Pinpoint the cell where the given text exists, returning its (x, y) midpoint coordinate. 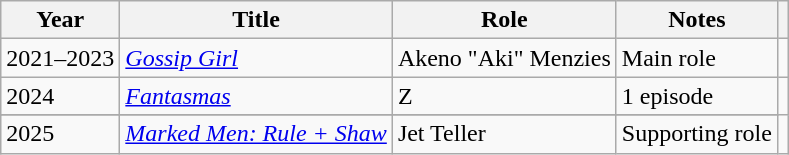
Notes (696, 20)
2024 (60, 96)
Z (504, 96)
Year (60, 20)
Marked Men: Rule + Shaw (256, 134)
Jet Teller (504, 134)
Main role (696, 58)
Supporting role (696, 134)
Gossip Girl (256, 58)
Role (504, 20)
1 episode (696, 96)
2025 (60, 134)
Fantasmas (256, 96)
2021–2023 (60, 58)
Title (256, 20)
Akeno "Aki" Menzies (504, 58)
